From the cell containing the given text, extract its center point as [X, Y] coordinate. 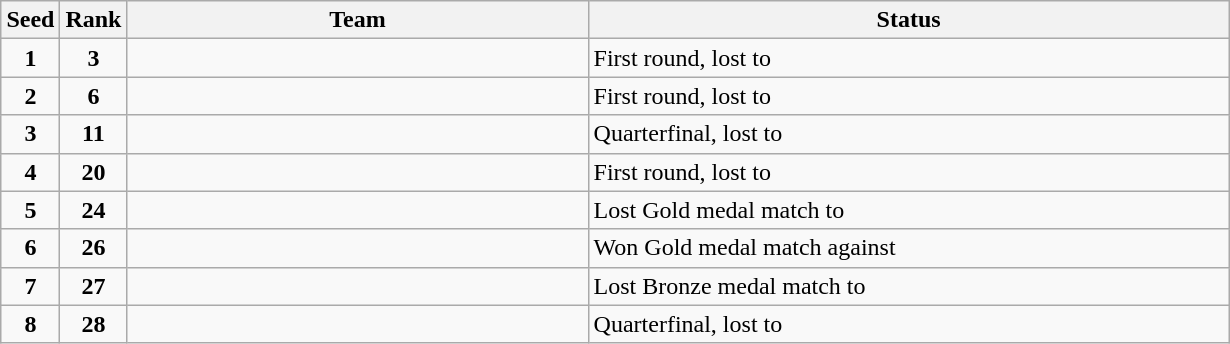
7 [30, 286]
28 [94, 324]
5 [30, 210]
27 [94, 286]
26 [94, 248]
Won Gold medal match against [908, 248]
Team [358, 20]
11 [94, 134]
8 [30, 324]
Status [908, 20]
1 [30, 58]
Lost Bronze medal match to [908, 286]
Lost Gold medal match to [908, 210]
24 [94, 210]
2 [30, 96]
4 [30, 172]
20 [94, 172]
Rank [94, 20]
Seed [30, 20]
